From the cell containing the given text, extract its center point as [X, Y] coordinate. 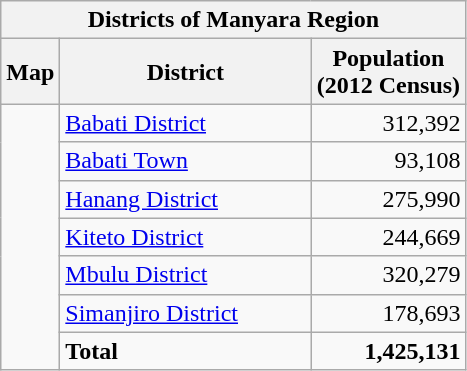
Mbulu District [186, 275]
178,693 [388, 313]
244,669 [388, 237]
93,108 [388, 161]
Population(2012 Census) [388, 72]
Simanjiro District [186, 313]
Hanang District [186, 199]
320,279 [388, 275]
Total [186, 351]
275,990 [388, 199]
District [186, 72]
Babati Town [186, 161]
Districts of Manyara Region [234, 20]
1,425,131 [388, 351]
Map [30, 72]
312,392 [388, 123]
Babati District [186, 123]
Kiteto District [186, 237]
